Search for the cell housing the specified text and yield its [X, Y] center coordinate. 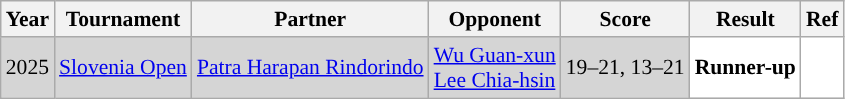
Runner-up [746, 68]
2025 [28, 68]
Score [626, 19]
Tournament [123, 19]
Patra Harapan Rindorindo [310, 68]
19–21, 13–21 [626, 68]
Opponent [495, 19]
Wu Guan-xun Lee Chia-hsin [495, 68]
Slovenia Open [123, 68]
Year [28, 19]
Result [746, 19]
Partner [310, 19]
Ref [822, 19]
